Provide the (x, y) coordinate of the cell's center where the given text is located.  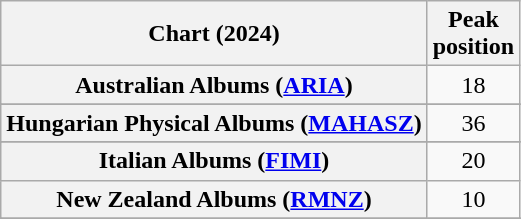
New Zealand Albums (RMNZ) (214, 199)
10 (473, 199)
Chart (2024) (214, 34)
36 (473, 123)
Italian Albums (FIMI) (214, 161)
18 (473, 85)
Peakposition (473, 34)
20 (473, 161)
Hungarian Physical Albums (MAHASZ) (214, 123)
Australian Albums (ARIA) (214, 85)
